Return the [X, Y] coordinate for the center point of the cell that contains the specified text.  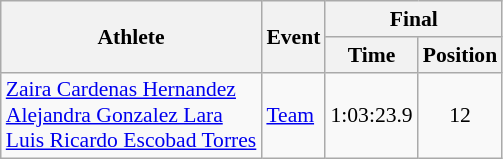
Event [293, 36]
Position [460, 55]
1:03:23.9 [371, 116]
12 [460, 116]
Final [414, 19]
Athlete [132, 36]
Zaira Cardenas HernandezAlejandra Gonzalez LaraLuis Ricardo Escobad Torres [132, 116]
Time [371, 55]
Team [293, 116]
